Determine the [X, Y] coordinate at the center of the cell enclosing the given text.  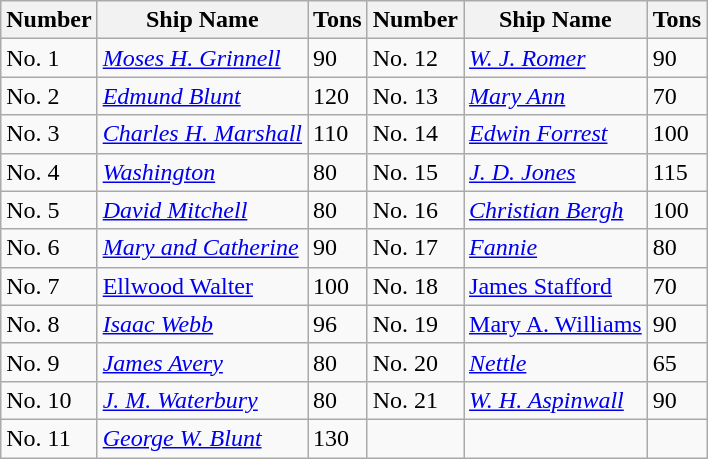
115 [677, 172]
W. H. Aspinwall [556, 400]
Mary A. Williams [556, 324]
Edmund Blunt [202, 96]
No. 8 [49, 324]
J. D. Jones [556, 172]
Mary Ann [556, 96]
No. 16 [415, 210]
No. 19 [415, 324]
Nettle [556, 362]
Washington [202, 172]
Ellwood Walter [202, 286]
96 [338, 324]
No. 10 [49, 400]
No. 11 [49, 438]
No. 1 [49, 58]
No. 3 [49, 134]
No. 5 [49, 210]
W. J. Romer [556, 58]
George W. Blunt [202, 438]
No. 9 [49, 362]
David Mitchell [202, 210]
No. 2 [49, 96]
Christian Bergh [556, 210]
No. 13 [415, 96]
Moses H. Grinnell [202, 58]
No. 7 [49, 286]
No. 4 [49, 172]
J. M. Waterbury [202, 400]
No. 21 [415, 400]
Charles H. Marshall [202, 134]
Mary and Catherine [202, 248]
Isaac Webb [202, 324]
65 [677, 362]
James Stafford [556, 286]
120 [338, 96]
Edwin Forrest [556, 134]
James Avery [202, 362]
No. 18 [415, 286]
110 [338, 134]
No. 20 [415, 362]
No. 14 [415, 134]
No. 6 [49, 248]
No. 17 [415, 248]
No. 12 [415, 58]
No. 15 [415, 172]
130 [338, 438]
Fannie [556, 248]
